Pinpoint the cell where the given text exists, returning its (X, Y) midpoint coordinate. 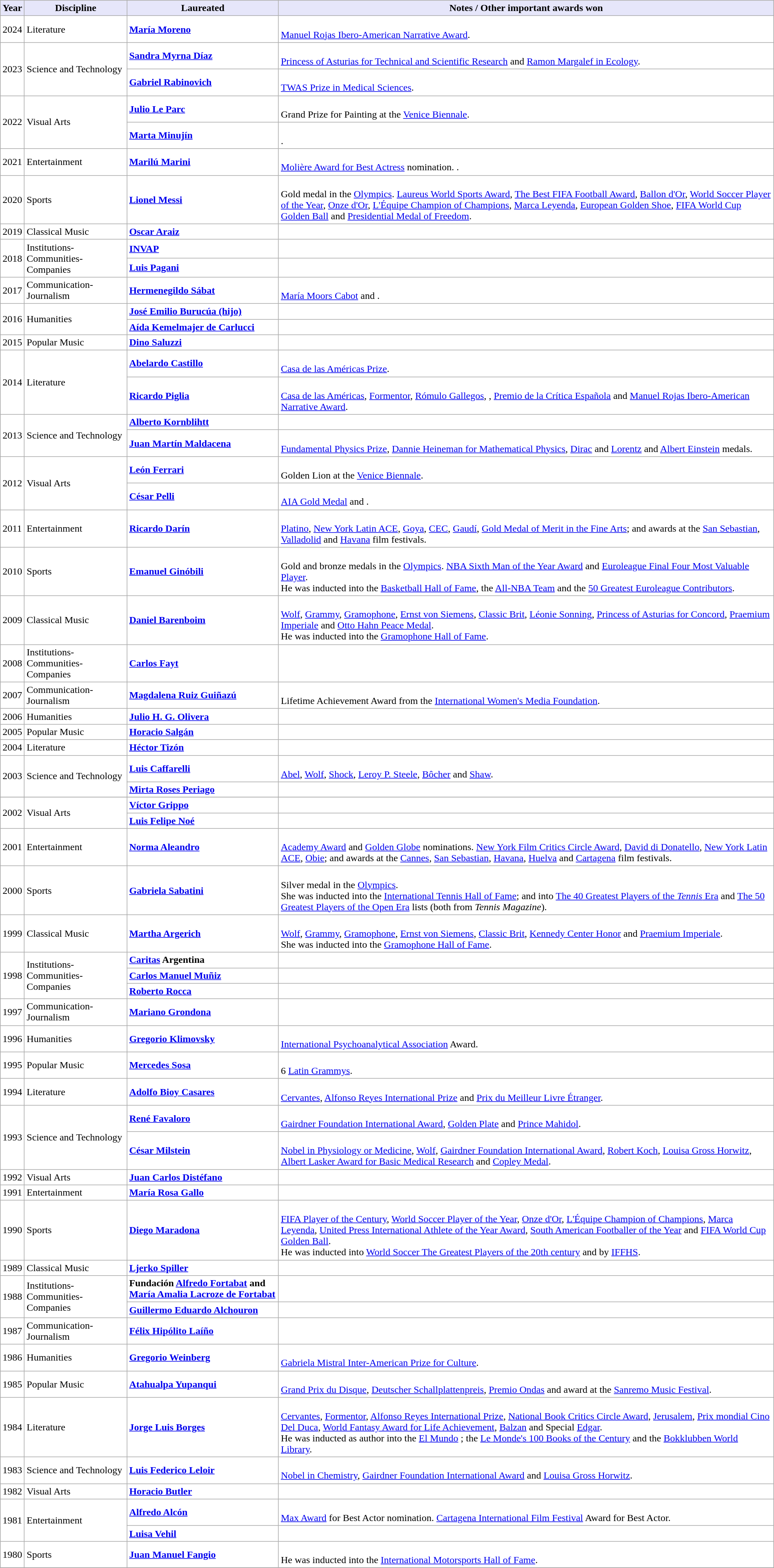
2007 (12, 695)
Marta Minujín (203, 136)
1997 (12, 1012)
Daniel Barenboim (203, 620)
Lifetime Achievement Award from the International Women's Media Foundation. (526, 695)
2006 (12, 716)
Diego Maradona (203, 1230)
1992 (12, 1177)
René Favaloro (203, 1118)
Atahualpa Yupanqui (203, 1384)
2021 (12, 162)
Carlos Manuel Muñiz (203, 976)
María Rosa Gallo (203, 1193)
María Moors Cabot and . (526, 290)
2015 (12, 343)
2009 (12, 620)
2024 (12, 29)
Ljerko Spiller (203, 1268)
María Moreno (203, 29)
Gregorio Klimovsky (203, 1039)
International Psychoanalytical Association Award. (526, 1039)
INVAP (203, 249)
1980 (12, 1554)
1991 (12, 1193)
2022 (12, 122)
1985 (12, 1384)
Golden Lion at the Venice Biennale. (526, 470)
Discipline (76, 8)
Abel, Wolf, Shock, Leroy P. Steele, Bôcher and Shaw. (526, 768)
Luis Caffarelli (203, 768)
2013 (12, 435)
2017 (12, 290)
1993 (12, 1137)
Juan Manuel Fangio (203, 1554)
Sandra Myrna Díaz (203, 56)
Víctor Grippo (203, 805)
Grand Prize for Painting at the Venice Biennale. (526, 109)
2012 (12, 483)
2010 (12, 572)
Hermenegildo Sábat (203, 290)
2005 (12, 732)
Nobel in Chemistry, Gairdner Foundation International Award and Louisa Gross Horwitz. (526, 1470)
2014 (12, 382)
2002 (12, 813)
Lionel Messi (203, 199)
Max Award for Best Actor nomination. Cartagena International Film Festival Award for Best Actor. (526, 1512)
Emanuel Ginóbili (203, 572)
Abelardo Castillo (203, 363)
Gabriela Sabatini (203, 890)
Grand Prix du Disque, Deutscher Schallplattenpreis, Premio Ondas and award at the Sanremo Music Festival. (526, 1384)
Mariano Grondona (203, 1012)
Laureated (203, 8)
Gairdner Foundation International Award, Golden Plate and Prince Mahidol. (526, 1118)
1981 (12, 1520)
César Milstein (203, 1150)
2008 (12, 663)
Horacio Butler (203, 1491)
Alfredo Alcón (203, 1512)
Félix Hipólito Laíño (203, 1331)
1982 (12, 1491)
Molière Award for Best Actress nomination. . (526, 162)
León Ferrari (203, 470)
2004 (12, 747)
Dino Saluzzi (203, 343)
Jorge Luis Borges (203, 1427)
1996 (12, 1039)
Fundación Alfredo Fortabat and María Amalia Lacroze de Fortabat (203, 1289)
Gabriela Mistral Inter-American Prize for Culture. (526, 1357)
José Emilio Burucúa (hijo) (203, 311)
Carlos Fayt (203, 663)
Adolfo Bioy Casares (203, 1092)
2000 (12, 890)
Juan Carlos Distéfano (203, 1177)
2023 (12, 69)
Gabriel Rabinovich (203, 82)
Roberto Rocca (203, 991)
Ricardo Darín (203, 528)
Luis Federico Leloir (203, 1470)
He was inducted into the International Motorsports Hall of Fame. (526, 1554)
Alberto Kornblihtt (203, 422)
TWAS Prize in Medical Sciences. (526, 82)
1984 (12, 1427)
2018 (12, 258)
1998 (12, 976)
1995 (12, 1065)
2011 (12, 528)
Caritas Argentina (203, 960)
Norma Aleandro (203, 847)
2016 (12, 319)
1987 (12, 1331)
Julio H. G. Olivera (203, 716)
Fundamental Physics Prize, Dannie Heineman for Mathematical Physics, Dirac and Lorentz and Albert Einstein medals. (526, 443)
Marilú Marini (203, 162)
Notes / Other important awards won (526, 8)
Gregorio Weinberg (203, 1357)
2020 (12, 199)
Guillermo Eduardo Alchouron (203, 1310)
Luis Felipe Noé (203, 821)
Horacio Salgán (203, 732)
2001 (12, 847)
Mirta Roses Periago (203, 790)
1990 (12, 1230)
Ricardo Piglia (203, 396)
Cervantes, Alfonso Reyes International Prize and Prix du Meilleur Livre Étranger. (526, 1092)
2003 (12, 777)
Princess of Asturias for Technical and Scientific Research and Ramon Margalef in Ecology. (526, 56)
Oscar Araiz (203, 232)
Casa de las Américas Prize. (526, 363)
Juan Martín Maldacena (203, 443)
César Pelli (203, 497)
Casa de las Américas, Formentor, Rómulo Gallegos, , Premio de la Crítica Española and Manuel Rojas Ibero-American Narrative Award. (526, 396)
Mercedes Sosa (203, 1065)
Martha Argerich (203, 933)
Héctor Tizón (203, 747)
Julio Le Parc (203, 109)
1983 (12, 1470)
1999 (12, 933)
2019 (12, 232)
1986 (12, 1357)
1988 (12, 1297)
AIA Gold Medal and . (526, 497)
Aída Kemelmajer de Carlucci (203, 327)
6 Latin Grammys. (526, 1065)
Manuel Rojas Ibero-American Narrative Award. (526, 29)
. (526, 136)
Year (12, 8)
1989 (12, 1268)
Luisa Vehil (203, 1533)
Luis Pagani (203, 267)
Magdalena Ruiz Guiñazú (203, 695)
1994 (12, 1092)
